Detect which cell encompasses the target text, then output its [x, y] center coordinate. 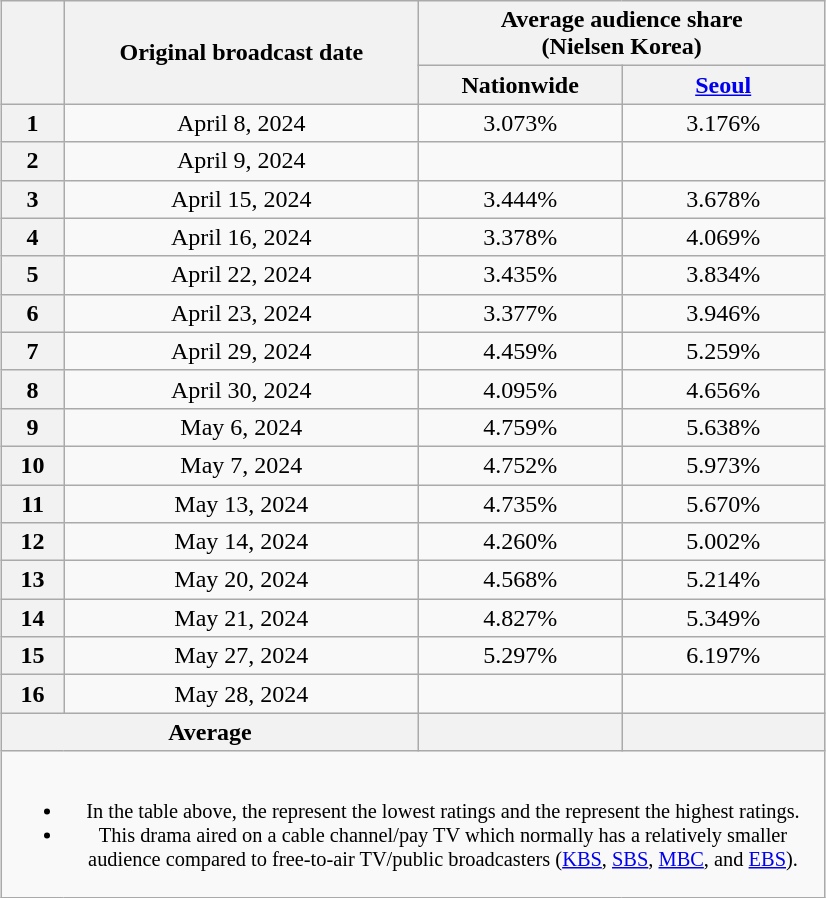
4.069% [724, 237]
5.638% [724, 427]
April 9, 2024 [242, 161]
April 23, 2024 [242, 313]
May 13, 2024 [242, 503]
3.678% [724, 199]
12 [32, 542]
May 27, 2024 [242, 656]
May 28, 2024 [242, 694]
9 [32, 427]
May 6, 2024 [242, 427]
April 16, 2024 [242, 237]
May 21, 2024 [242, 618]
5.002% [724, 542]
1 [32, 123]
April 30, 2024 [242, 389]
April 15, 2024 [242, 199]
6.197% [724, 656]
April 22, 2024 [242, 275]
May 7, 2024 [242, 465]
3.073% [520, 123]
5 [32, 275]
4.656% [724, 389]
May 14, 2024 [242, 542]
16 [32, 694]
4 [32, 237]
3.946% [724, 313]
4.459% [520, 351]
7 [32, 351]
4.260% [520, 542]
3.377% [520, 313]
5.973% [724, 465]
15 [32, 656]
April 8, 2024 [242, 123]
14 [32, 618]
3 [32, 199]
Average audience share(Nielsen Korea) [622, 34]
3.435% [520, 275]
Seoul [724, 85]
4.752% [520, 465]
4.095% [520, 389]
2 [32, 161]
April 29, 2024 [242, 351]
5.349% [724, 618]
Average [210, 732]
13 [32, 580]
5.670% [724, 503]
10 [32, 465]
4.827% [520, 618]
3.378% [520, 237]
6 [32, 313]
Nationwide [520, 85]
8 [32, 389]
May 20, 2024 [242, 580]
3.176% [724, 123]
4.735% [520, 503]
11 [32, 503]
Original broadcast date [242, 52]
5.214% [724, 580]
3.834% [724, 275]
5.297% [520, 656]
4.568% [520, 580]
4.759% [520, 427]
3.444% [520, 199]
5.259% [724, 351]
